Capture the cell that displays the provided text and extract its (x, y) central coordinate. 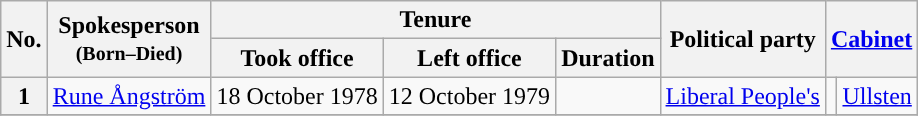
No. (24, 39)
Took office (297, 58)
Rune Ångström (129, 96)
Cabinet (871, 39)
12 October 1979 (469, 96)
1 (24, 96)
Duration (608, 58)
18 October 1978 (297, 96)
Left office (469, 58)
Liberal People's (742, 96)
Spokesperson(Born–Died) (129, 39)
Tenure (436, 20)
Ullsten (878, 96)
Political party (742, 39)
